For the text-containing cell, return its midpoint in [x, y] coordinate format. 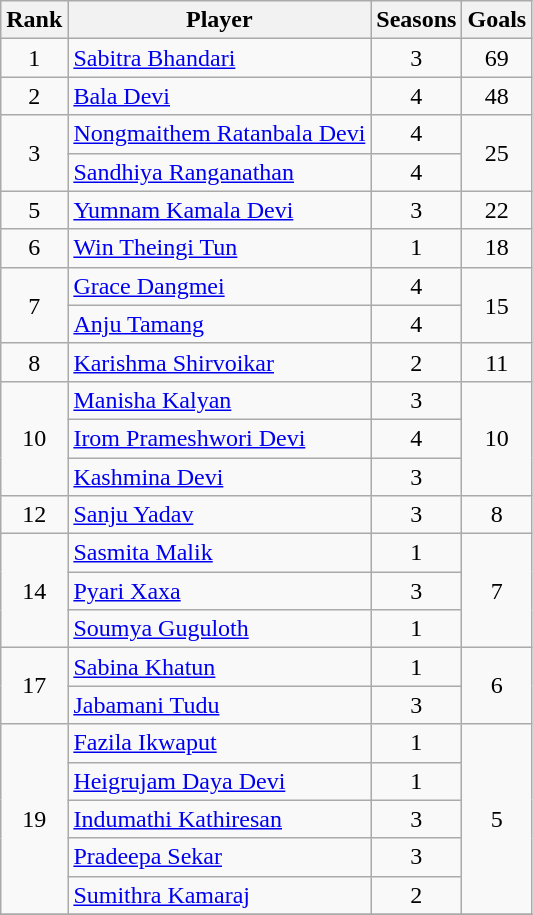
48 [497, 96]
Sabitra Bhandari [220, 58]
Kashmina Devi [220, 477]
19 [34, 819]
Nongmaithem Ratanbala Devi [220, 134]
15 [497, 305]
Manisha Kalyan [220, 400]
Jabamani Tudu [220, 705]
Soumya Guguloth [220, 629]
17 [34, 686]
Sabina Khatun [220, 667]
Yumnam Kamala Devi [220, 210]
Sanju Yadav [220, 515]
Sasmita Malik [220, 553]
Player [220, 20]
18 [497, 248]
Grace Dangmei [220, 286]
Bala Devi [220, 96]
Seasons [416, 20]
Sandhiya Ranganathan [220, 172]
Fazila Ikwaput [220, 743]
Goals [497, 20]
Anju Tamang [220, 324]
Sumithra Kamaraj [220, 895]
Karishma Shirvoikar [220, 362]
25 [497, 153]
Pyari Xaxa [220, 591]
Irom Prameshwori Devi [220, 438]
14 [34, 591]
Heigrujam Daya Devi [220, 781]
Pradeepa Sekar [220, 857]
Win Theingi Tun [220, 248]
12 [34, 515]
Rank [34, 20]
11 [497, 362]
22 [497, 210]
Indumathi Kathiresan [220, 819]
69 [497, 58]
